Capture the cell that displays the provided text and extract its [X, Y] central coordinate. 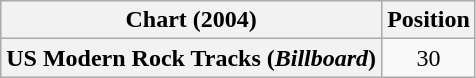
30 [429, 58]
Position [429, 20]
Chart (2004) [192, 20]
US Modern Rock Tracks (Billboard) [192, 58]
